Return (X, Y) of the center of cell containing provided text 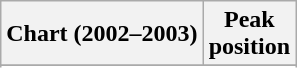
Chart (2002–2003) (102, 34)
Peakposition (249, 34)
